Pinpoint the cell where the given text exists, returning its (X, Y) midpoint coordinate. 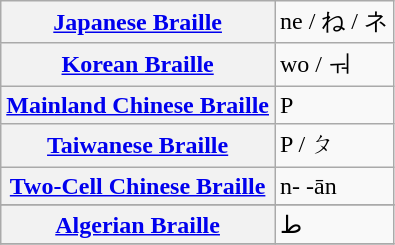
Taiwanese Braille (138, 146)
P (334, 105)
wo / ㅝ (334, 64)
ط ‎ (334, 225)
ne / ね / ネ (334, 22)
Mainland Chinese Braille (138, 105)
n- -ān (334, 185)
Korean Braille (138, 64)
Two-Cell Chinese Braille (138, 185)
P / ㄆ (334, 146)
Algerian Braille (138, 225)
Japanese Braille (138, 22)
